Search for the cell housing the specified text and yield its (x, y) center coordinate. 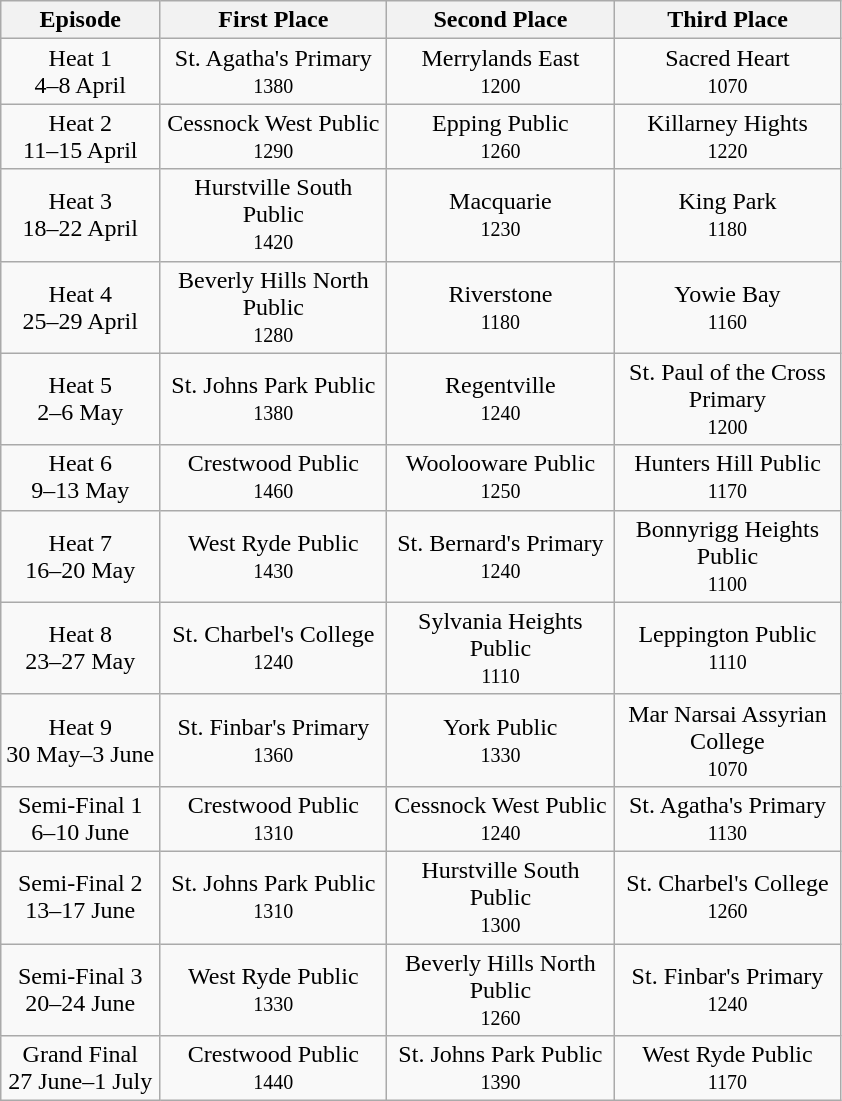
Third Place (728, 20)
Cessnock West Public1290 (274, 136)
Heat 716–20 May (80, 556)
St. Charbel's College1240 (274, 648)
Semi-Final 320–24 June (80, 990)
West Ryde Public1430 (274, 556)
Heat 318–22 April (80, 215)
Heat 211–15 April (80, 136)
Crestwood Public1440 (274, 1068)
Semi-Final 16–10 June (80, 818)
Hurstville South Public1300 (500, 897)
St. Johns Park Public1310 (274, 897)
Woolooware Public1250 (500, 478)
St. Charbel's College1260 (728, 897)
West Ryde Public1170 (728, 1068)
King Park1180 (728, 215)
Sylvania Heights Public1110 (500, 648)
Hunters Hill Public1170 (728, 478)
Grand Final27 June–1 July (80, 1068)
Crestwood Public1310 (274, 818)
St. Agatha's Primary1380 (274, 72)
Crestwood Public1460 (274, 478)
Riverstone1180 (500, 307)
St. Agatha's Primary1130 (728, 818)
Heat 823–27 May (80, 648)
Heat 930 May–3 June (80, 740)
Yowie Bay1160 (728, 307)
Regentville1240 (500, 399)
Semi-Final 213–17 June (80, 897)
Bonnyrigg Heights Public1100 (728, 556)
Merrylands East1200 (500, 72)
Beverly Hills North Public1280 (274, 307)
Heat 52–6 May (80, 399)
Heat 425–29 April (80, 307)
Sacred Heart1070 (728, 72)
St. Paul of the Cross Primary1200 (728, 399)
St. Johns Park Public1380 (274, 399)
St. Johns Park Public1390 (500, 1068)
Cessnock West Public1240 (500, 818)
St. Bernard's Primary1240 (500, 556)
Macquarie1230 (500, 215)
Leppington Public1110 (728, 648)
Second Place (500, 20)
Episode (80, 20)
Beverly Hills North Public1260 (500, 990)
Hurstville South Public1420 (274, 215)
First Place (274, 20)
Heat 14–8 April (80, 72)
West Ryde Public1330 (274, 990)
Heat 69–13 May (80, 478)
Killarney Hights1220 (728, 136)
York Public1330 (500, 740)
Epping Public1260 (500, 136)
St. Finbar's Primary1360 (274, 740)
St. Finbar's Primary1240 (728, 990)
Mar Narsai Assyrian College1070 (728, 740)
